Return the [x, y] coordinate for the center point of the cell that contains the specified text.  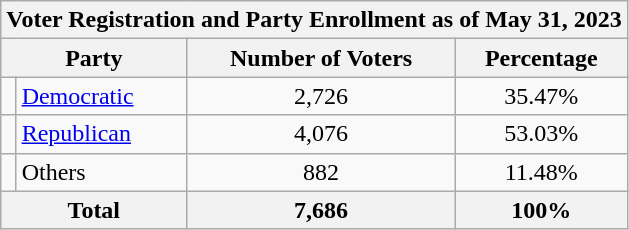
Republican [102, 134]
4,076 [321, 134]
882 [321, 172]
Total [94, 210]
Democratic [102, 96]
35.47% [541, 96]
Party [94, 58]
100% [541, 210]
7,686 [321, 210]
2,726 [321, 96]
11.48% [541, 172]
Number of Voters [321, 58]
Others [102, 172]
Voter Registration and Party Enrollment as of May 31, 2023 [314, 20]
Percentage [541, 58]
53.03% [541, 134]
